Output the [X, Y] coordinate of the center of the cell containing the given text.  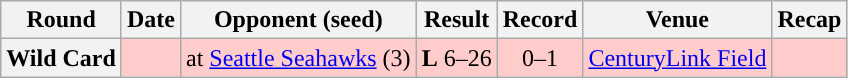
L 6–26 [456, 58]
Record [540, 20]
Round [62, 20]
Recap [810, 20]
Result [456, 20]
Wild Card [62, 58]
0–1 [540, 58]
Date [150, 20]
at Seattle Seahawks (3) [298, 58]
CenturyLink Field [678, 58]
Venue [678, 20]
Opponent (seed) [298, 20]
